From the cell containing the given text, extract its center point as [X, Y] coordinate. 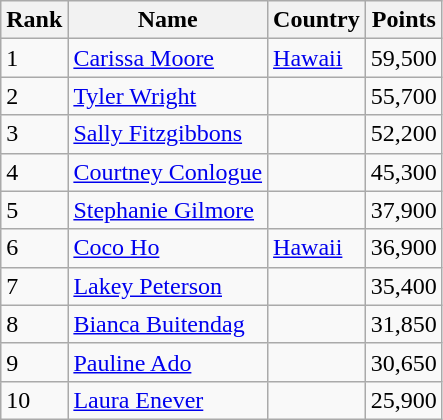
6 [34, 248]
Points [404, 20]
Bianca Buitendag [168, 324]
25,900 [404, 400]
Laura Enever [168, 400]
37,900 [404, 210]
45,300 [404, 172]
Name [168, 20]
Pauline Ado [168, 362]
52,200 [404, 134]
5 [34, 210]
1 [34, 58]
30,650 [404, 362]
Coco Ho [168, 248]
7 [34, 286]
Carissa Moore [168, 58]
10 [34, 400]
Lakey Peterson [168, 286]
35,400 [404, 286]
31,850 [404, 324]
4 [34, 172]
Courtney Conlogue [168, 172]
3 [34, 134]
55,700 [404, 96]
9 [34, 362]
Stephanie Gilmore [168, 210]
8 [34, 324]
Country [317, 20]
Tyler Wright [168, 96]
59,500 [404, 58]
Rank [34, 20]
Sally Fitzgibbons [168, 134]
36,900 [404, 248]
2 [34, 96]
